For the text-containing cell, return its midpoint in [x, y] coordinate format. 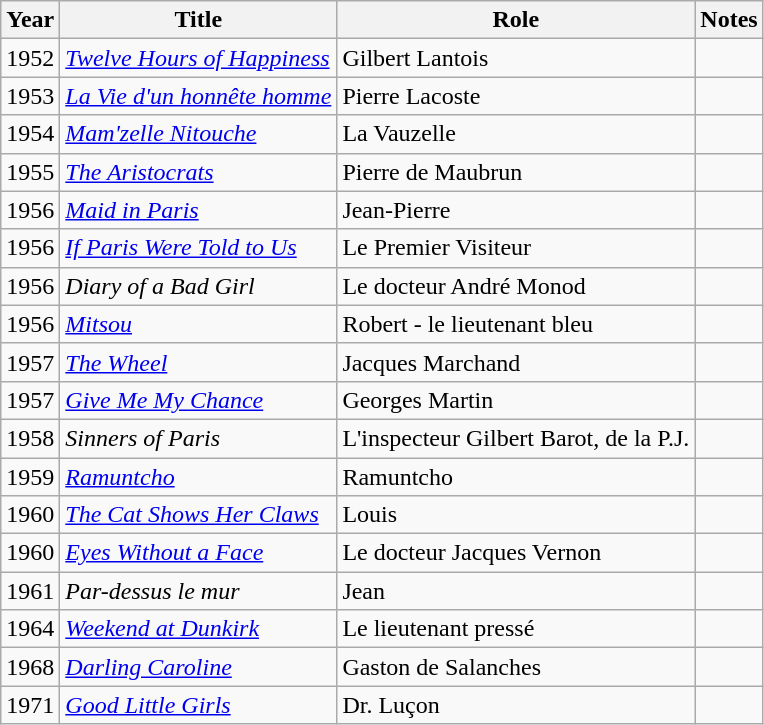
1953 [30, 96]
Gaston de Salanches [516, 667]
Le docteur Jacques Vernon [516, 553]
Dr. Luçon [516, 705]
Maid in Paris [198, 210]
Diary of a Bad Girl [198, 286]
1954 [30, 134]
Give Me My Chance [198, 400]
Le docteur André Monod [516, 286]
Pierre Lacoste [516, 96]
1964 [30, 629]
Twelve Hours of Happiness [198, 58]
L'inspecteur Gilbert Barot, de la P.J. [516, 438]
1955 [30, 172]
The Cat Shows Her Claws [198, 515]
Le lieutenant pressé [516, 629]
Jean [516, 591]
If Paris Were Told to Us [198, 248]
The Aristocrats [198, 172]
Georges Martin [516, 400]
Eyes Without a Face [198, 553]
Mam'zelle Nitouche [198, 134]
1961 [30, 591]
Jacques Marchand [516, 362]
Notes [729, 20]
1958 [30, 438]
Pierre de Maubrun [516, 172]
Darling Caroline [198, 667]
Sinners of Paris [198, 438]
Robert - le lieutenant bleu [516, 324]
Weekend at Dunkirk [198, 629]
Year [30, 20]
1968 [30, 667]
La Vie d'un honnête homme [198, 96]
Role [516, 20]
Title [198, 20]
The Wheel [198, 362]
La Vauzelle [516, 134]
Louis [516, 515]
Mitsou [198, 324]
Jean-Pierre [516, 210]
1971 [30, 705]
Good Little Girls [198, 705]
Par-dessus le mur [198, 591]
Le Premier Visiteur [516, 248]
1959 [30, 477]
1952 [30, 58]
Gilbert Lantois [516, 58]
